Return (X, Y) of the center of cell containing provided text 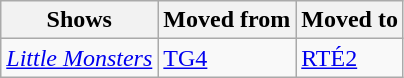
Moved from (227, 20)
Little Monsters (80, 58)
TG4 (227, 58)
Moved to (350, 20)
RTÉ2 (350, 58)
Shows (80, 20)
